Return the (x, y) coordinate for the center point of the cell that contains the specified text.  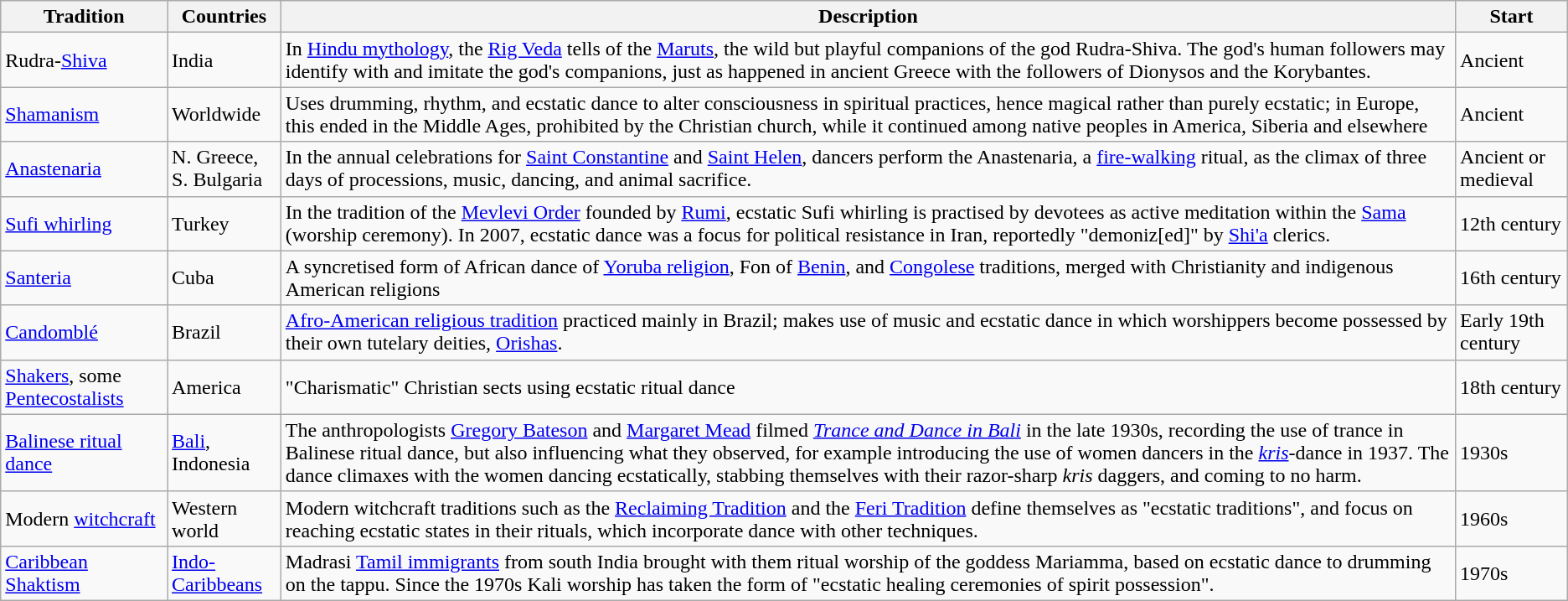
12th century (1512, 223)
Western world (224, 518)
Brazil (224, 332)
Description (868, 17)
Ancient or medieval (1512, 169)
Shamanism (84, 114)
Start (1512, 17)
Bali, Indonesia (224, 453)
18th century (1512, 387)
"Charismatic" Christian sects using ecstatic ritual dance (868, 387)
1930s (1512, 453)
Turkey (224, 223)
16th century (1512, 278)
Cuba (224, 278)
1970s (1512, 573)
1960s (1512, 518)
Shakers, some Pentecostalists (84, 387)
Santeria (84, 278)
Modern witchcraft (84, 518)
Rudra-Shiva (84, 60)
Tradition (84, 17)
Candomblé (84, 332)
Balinese ritual dance (84, 453)
Early 19th century (1512, 332)
India (224, 60)
Indo-Caribbeans (224, 573)
Caribbean Shaktism (84, 573)
America (224, 387)
N. Greece,S. Bulgaria (224, 169)
Anastenaria (84, 169)
Sufi whirling (84, 223)
Countries (224, 17)
Worldwide (224, 114)
